For the text-containing cell, return its midpoint in (X, Y) coordinate format. 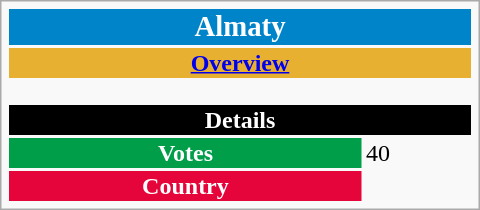
40 (418, 153)
Almaty (240, 27)
Details (240, 120)
Overview (240, 63)
Votes (185, 153)
Country (185, 186)
